Find where the given text appears and provide that cell's center as (x, y) coordinate. 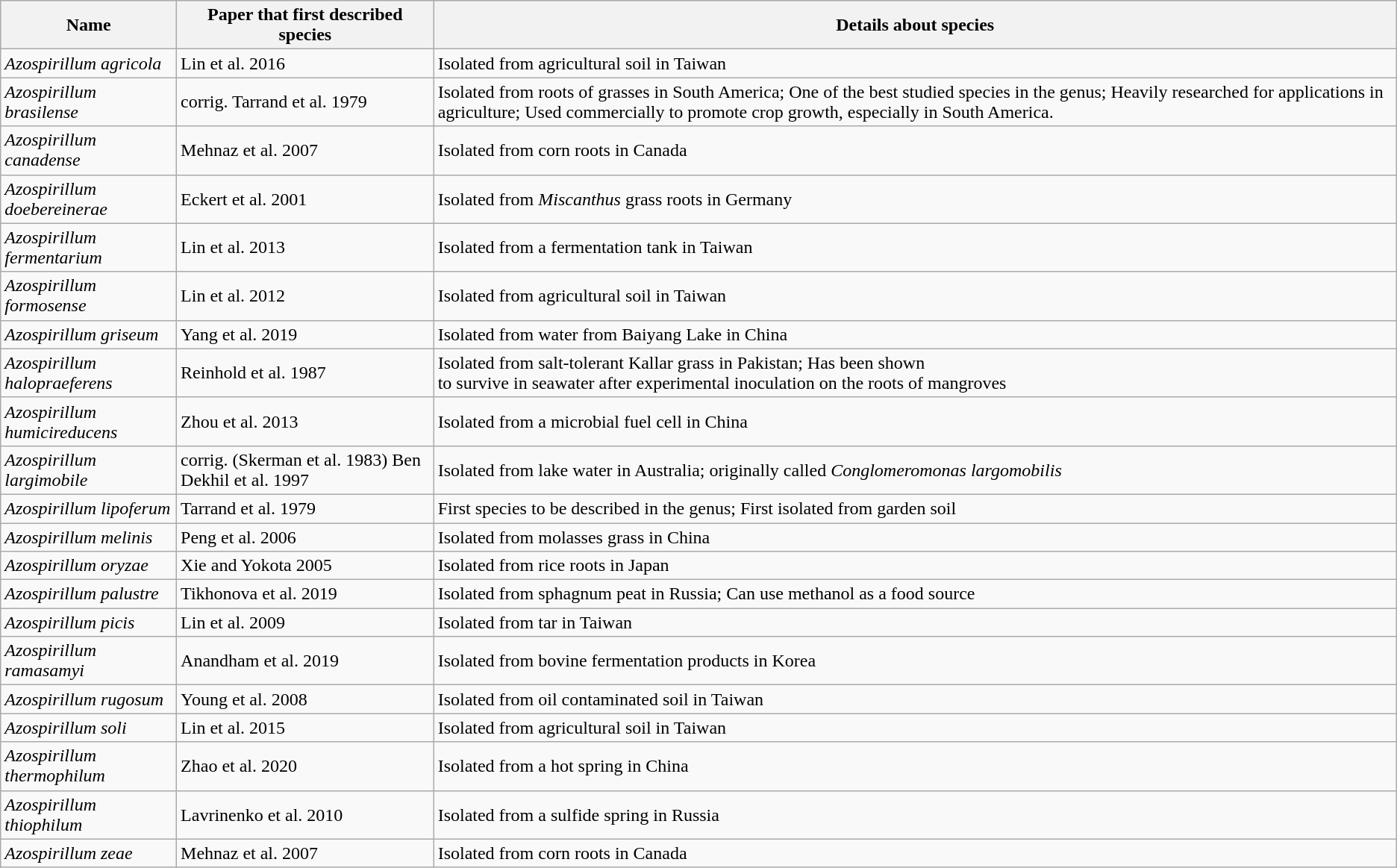
Isolated from lake water in Australia; originally called Conglomeromonas largomobilis (915, 470)
Isolated from a fermentation tank in Taiwan (915, 248)
Azospirillum rugosum (89, 699)
Azospirillum canadense (89, 151)
Azospirillum griseum (89, 334)
Reinhold et al. 1987 (306, 373)
Young et al. 2008 (306, 699)
Zhao et al. 2020 (306, 766)
corrig. Tarrand et al. 1979 (306, 102)
Lin et al. 2013 (306, 248)
Isolated from sphagnum peat in Russia; Can use methanol as a food source (915, 594)
Lavrinenko et al. 2010 (306, 815)
Azospirillum palustre (89, 594)
Azospirillum humicireducens (89, 421)
Azospirillum fermentarium (89, 248)
Lin et al. 2016 (306, 63)
Tarrand et al. 1979 (306, 508)
Isolated from water from Baiyang Lake in China (915, 334)
Isolated from tar in Taiwan (915, 622)
Azospirillumthiophilum (89, 815)
Azospirillum brasilense (89, 102)
Peng et al. 2006 (306, 537)
Azospirillumramasamyi (89, 661)
Azospirillum soli (89, 728)
Xie and Yokota 2005 (306, 566)
Isolated from a sulfide spring in Russia (915, 815)
Azospirillum picis (89, 622)
Lin et al. 2012 (306, 296)
Isolated from Miscanthus grass roots in Germany (915, 199)
Anandham et al. 2019 (306, 661)
Azospirillum thermophilum (89, 766)
Isolated from bovine fermentation products in Korea (915, 661)
Azospirillum oryzae (89, 566)
Azospirillum lipoferum (89, 508)
Isolated from oil contaminated soil in Taiwan (915, 699)
Eckert et al. 2001 (306, 199)
Name (89, 25)
Paper that first described species (306, 25)
Azospirillum largimobile (89, 470)
Azospirillum agricola (89, 63)
First species to be described in the genus; First isolated from garden soil (915, 508)
Zhou et al. 2013 (306, 421)
Azospirillum zeae (89, 853)
Isolated from molasses grass in China (915, 537)
Yang et al. 2019 (306, 334)
Details about species (915, 25)
Azospirillum doebereinerae (89, 199)
Isolated from rice roots in Japan (915, 566)
Isolated from a microbial fuel cell in China (915, 421)
Azospirillum halopraeferens (89, 373)
Azospirillum formosense (89, 296)
Isolated from a hot spring in China (915, 766)
Lin et al. 2009 (306, 622)
Isolated from salt-tolerant Kallar grass in Pakistan; Has been shownto survive in seawater after experimental inoculation on the roots of mangroves (915, 373)
Lin et al. 2015 (306, 728)
corrig. (Skerman et al. 1983) Ben Dekhil et al. 1997 (306, 470)
Azospirillum melinis (89, 537)
Tikhonova et al. 2019 (306, 594)
